Provide the [X, Y] coordinate of the cell's center where the given text is located.  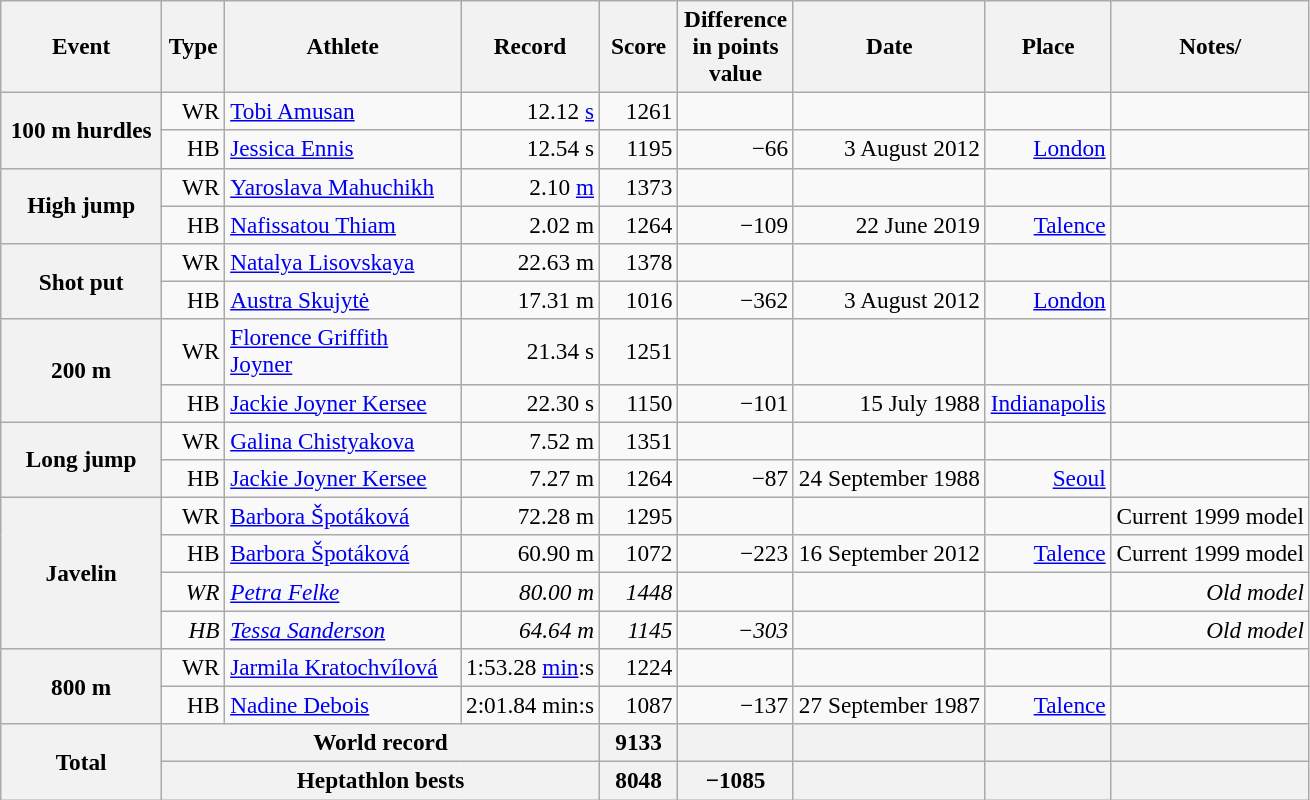
Jarmila Kratochvílová [343, 667]
22.63 m [530, 262]
Galina Chistyakova [343, 440]
Florence Griffith Joyner [343, 352]
Shot put [82, 281]
1224 [638, 667]
1072 [638, 554]
2:01.84 min:s [530, 705]
−101 [736, 403]
Score [638, 46]
22 June 2019 [889, 224]
1448 [638, 591]
−1085 [736, 780]
1378 [638, 262]
12.54 s [530, 149]
1145 [638, 629]
−137 [736, 705]
Type [194, 46]
1251 [638, 352]
15 July 1988 [889, 403]
Place [1048, 46]
7.27 m [530, 478]
Petra Felke [343, 591]
1087 [638, 705]
Total [82, 762]
−109 [736, 224]
Difference in points value [736, 46]
2.02 m [530, 224]
72.28 m [530, 516]
−66 [736, 149]
24 September 1988 [889, 478]
8048 [638, 780]
9133 [638, 743]
Javelin [82, 572]
100 m hurdles [82, 130]
7.52 m [530, 440]
1351 [638, 440]
Long jump [82, 459]
1373 [638, 187]
−362 [736, 300]
800 m [82, 686]
Tobi Amusan [343, 111]
1:53.28 min:s [530, 667]
12.12 s [530, 111]
Record [530, 46]
Date [889, 46]
2.10 m [530, 187]
80.00 m [530, 591]
1016 [638, 300]
Notes/ [1210, 46]
High jump [82, 206]
200 m [82, 370]
21.34 s [530, 352]
Event [82, 46]
1295 [638, 516]
Nadine Debois [343, 705]
Indianapolis [1048, 403]
60.90 m [530, 554]
Jessica Ennis [343, 149]
World record [381, 743]
Heptathlon bests [381, 780]
1195 [638, 149]
Athlete [343, 46]
16 September 2012 [889, 554]
27 September 1987 [889, 705]
−87 [736, 478]
17.31 m [530, 300]
Yaroslava Mahuchikh [343, 187]
1150 [638, 403]
−223 [736, 554]
1261 [638, 111]
Tessa Sanderson [343, 629]
Natalya Lisovskaya [343, 262]
−303 [736, 629]
Seoul [1048, 478]
22.30 s [530, 403]
64.64 m [530, 629]
Austra Skujytė [343, 300]
Nafissatou Thiam [343, 224]
